Extract the [x, y] coordinate from the center of the cell holding the provided text.  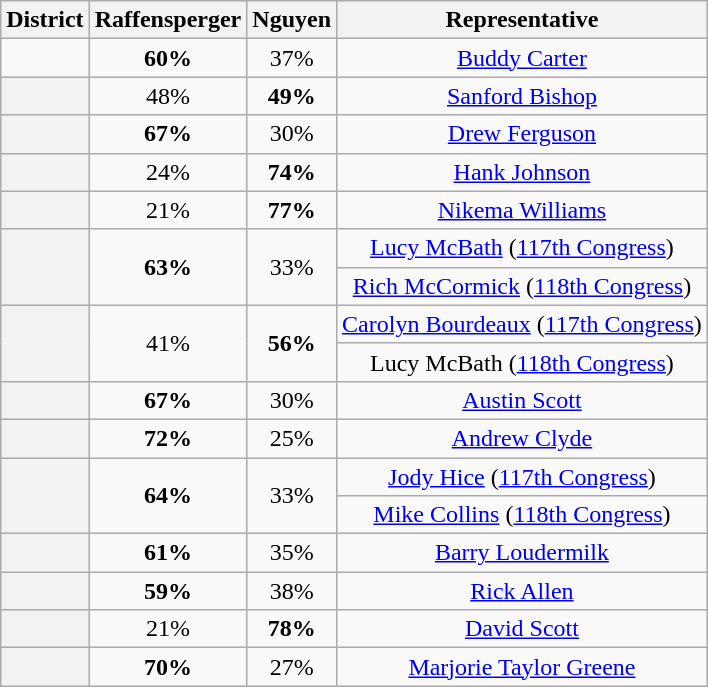
Andrew Clyde [522, 438]
35% [292, 553]
59% [168, 591]
Rick Allen [522, 591]
Raffensperger [168, 20]
70% [168, 667]
25% [292, 438]
78% [292, 629]
Nguyen [292, 20]
61% [168, 553]
77% [292, 210]
37% [292, 58]
48% [168, 96]
Hank Johnson [522, 172]
74% [292, 172]
64% [168, 496]
Sanford Bishop [522, 96]
56% [292, 343]
Buddy Carter [522, 58]
Drew Ferguson [522, 134]
Nikema Williams [522, 210]
Lucy McBath (117th Congress) [522, 248]
Rich McCormick (118th Congress) [522, 286]
David Scott [522, 629]
72% [168, 438]
Austin Scott [522, 400]
38% [292, 591]
District [45, 20]
41% [168, 343]
63% [168, 267]
60% [168, 58]
27% [292, 667]
24% [168, 172]
Marjorie Taylor Greene [522, 667]
49% [292, 96]
Lucy McBath (118th Congress) [522, 362]
Jody Hice (117th Congress) [522, 477]
Carolyn Bourdeaux (117th Congress) [522, 324]
Mike Collins (118th Congress) [522, 515]
Barry Loudermilk [522, 553]
Representative [522, 20]
